From the cell containing the given text, extract its center point as [x, y] coordinate. 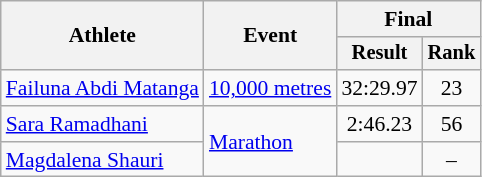
Athlete [102, 36]
Final [408, 19]
23 [452, 88]
Rank [452, 54]
Sara Ramadhani [102, 124]
Result [379, 54]
2:46.23 [379, 124]
32:29.97 [379, 88]
Failuna Abdi Matanga [102, 88]
56 [452, 124]
Event [270, 36]
10,000 metres [270, 88]
Marathon [270, 142]
